Provide the [X, Y] coordinate of the cell's center where the given text is located.  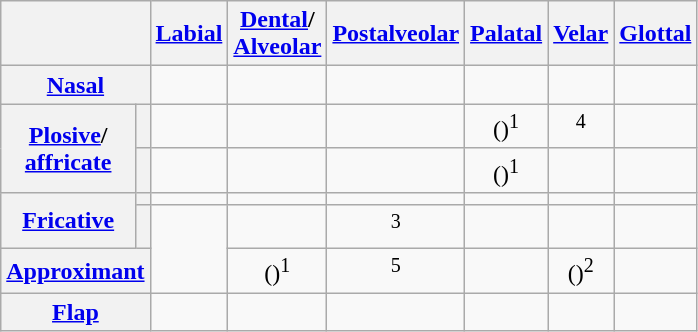
Velar [581, 34]
Fricative [68, 221]
Palatal [506, 34]
Plosive/affricate [68, 148]
Labial [189, 34]
Flap [76, 312]
5 [396, 272]
4 [581, 126]
Glottal [656, 34]
()2 [581, 272]
3 [396, 226]
Postalveolar [396, 34]
Approximant [76, 272]
Dental/Alveolar [278, 34]
Nasal [76, 85]
